Search for the cell housing the specified text and yield its (X, Y) center coordinate. 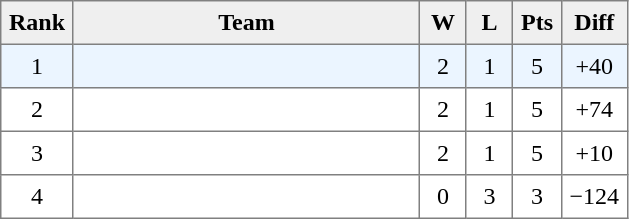
−124 (594, 197)
+40 (594, 66)
Team (246, 23)
+74 (594, 110)
Diff (594, 23)
0 (443, 197)
L (489, 23)
+10 (594, 153)
4 (38, 197)
Rank (38, 23)
Pts (537, 23)
W (443, 23)
